Locate the cell with the specified text and output its [X, Y] center coordinate. 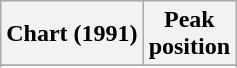
Peakposition [189, 34]
Chart (1991) [72, 34]
